Determine the [x, y] coordinate at the center of the cell enclosing the given text.  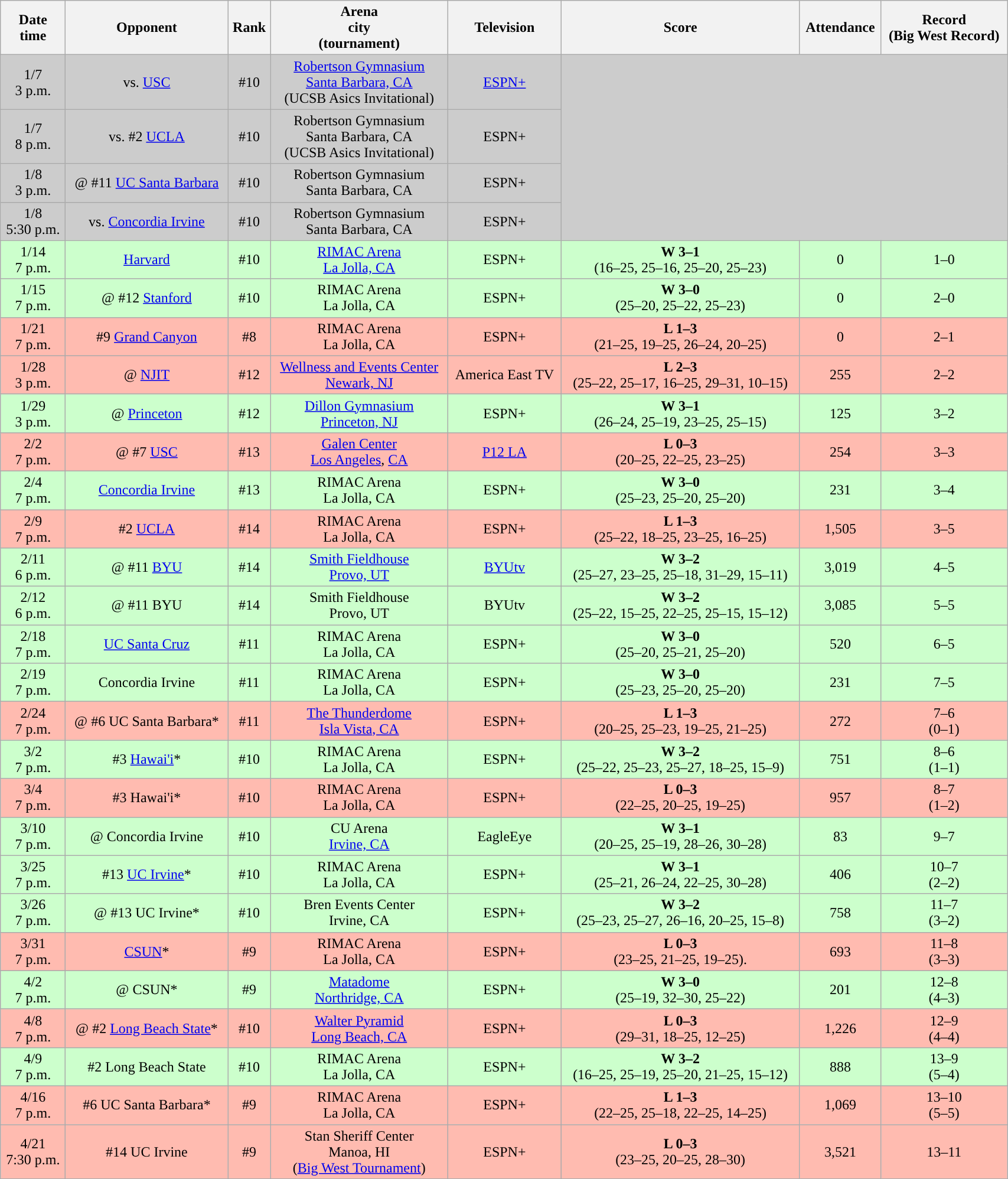
#2 UCLA [146, 528]
CU ArenaIrvine, CA [359, 836]
@ NJIT [146, 374]
2/126 p.m. [33, 606]
1,226 [840, 1028]
11–8(3–3) [944, 951]
693 [840, 951]
@ CSUN* [146, 990]
Attendance [840, 28]
L 1–3 (22–25, 25–18, 22–25, 14–25) [680, 1105]
Arenacity(tournament) [359, 28]
Television [504, 28]
957 [840, 797]
Walter PyramidLong Beach, CA [359, 1028]
4/217:30 p.m. [33, 1152]
Wellness and Events Center Newark, NJ [359, 374]
888 [840, 1067]
W 3–1(26–24, 25–19, 23–25, 25–15) [680, 413]
@ Concordia Irvine [146, 836]
EagleEye [504, 836]
CSUN* [146, 951]
1/217 p.m. [33, 337]
L 0–3(20–25, 22–25, 23–25) [680, 451]
8–7(1–2) [944, 797]
3–3 [944, 451]
3/47 p.m. [33, 797]
#9 Grand Canyon [146, 337]
7–6(0–1) [944, 721]
Harvard [146, 260]
758 [840, 913]
751 [840, 760]
1–0 [944, 260]
13–10(5–5) [944, 1105]
2/247 p.m. [33, 721]
#8 [249, 337]
13–9(5–4) [944, 1067]
@ #7 USC [146, 451]
W 3–1(25–21, 26–24, 22–25, 30–28) [680, 874]
#2 Long Beach State [146, 1067]
vs. USC [146, 82]
3–4 [944, 490]
Galen CenterLos Angeles, CA [359, 451]
12–8 (4–3) [944, 990]
@ Princeton [146, 413]
@ #6 UC Santa Barbara* [146, 721]
@ #12 Stanford [146, 298]
W 3–0 (25–19, 32–30, 25–22) [680, 990]
#14 UC Irvine [146, 1152]
L 1–3(21–25, 19–25, 26–24, 20–25) [680, 337]
3/27 p.m. [33, 760]
3,521 [840, 1152]
2/197 p.m. [33, 683]
L 0–3 (23–25, 20–25, 28–30) [680, 1152]
1/85:30 p.m. [33, 221]
6–5 [944, 644]
8–6(1–1) [944, 760]
vs. Concordia Irvine [146, 221]
1/157 p.m. [33, 298]
#13 UC Irvine* [146, 874]
Rank [249, 28]
2/187 p.m. [33, 644]
America East TV [504, 374]
255 [840, 374]
406 [840, 874]
4/27 p.m. [33, 990]
Record(Big West Record) [944, 28]
4–5 [944, 567]
1/283 p.m. [33, 374]
2–2 [944, 374]
1/73 p.m. [33, 82]
W 3–2(25–22, 15–25, 22–25, 25–15, 15–12) [680, 606]
272 [840, 721]
5–5 [944, 606]
254 [840, 451]
L 2–3(25–22, 25–17, 16–25, 29–31, 10–15) [680, 374]
1,069 [840, 1105]
13–11 [944, 1152]
2/47 p.m. [33, 490]
@ #11 UC Santa Barbara [146, 183]
2–0 [944, 298]
3,019 [840, 567]
125 [840, 413]
L 0–3(23–25, 21–25, 19–25). [680, 951]
W 3–1(20–25, 25–19, 28–26, 30–28) [680, 836]
4/97 p.m. [33, 1067]
3–2 [944, 413]
Opponent [146, 28]
Dillon GymnasiumPrinceton, NJ [359, 413]
1/83 p.m. [33, 183]
W 3–1(16–25, 25–16, 25–20, 25–23) [680, 260]
10–7(2–2) [944, 874]
W 3–0(25–20, 25–21, 25–20) [680, 644]
201 [840, 990]
@ #13 UC Irvine* [146, 913]
12–9(4–4) [944, 1028]
@ #2 Long Beach State* [146, 1028]
3–5 [944, 528]
3/267 p.m. [33, 913]
Score [680, 28]
2/116 p.m. [33, 567]
2/97 p.m. [33, 528]
3/107 p.m. [33, 836]
L 0–3(22–25, 20–25, 19–25) [680, 797]
W 3–0(25–20, 25–22, 25–23) [680, 298]
1/147 p.m. [33, 260]
W 3–2 (25–23, 25–27, 26–16, 20–25, 15–8) [680, 913]
3/257 p.m. [33, 874]
3/317 p.m. [33, 951]
L 1–3(20–25, 25–23, 19–25, 21–25) [680, 721]
Bren Events CenterIrvine, CA [359, 913]
2–1 [944, 337]
2/27 p.m. [33, 451]
7–5 [944, 683]
W 3–2 (16–25, 25–19, 25–20, 21–25, 15–12) [680, 1067]
1,505 [840, 528]
vs. #2 UCLA [146, 136]
#6 UC Santa Barbara* [146, 1105]
Stan Sheriff CenterManoa, HI(Big West Tournament) [359, 1152]
3,085 [840, 606]
L 0–3(29–31, 18–25, 12–25) [680, 1028]
Datetime [33, 28]
11–7(3–2) [944, 913]
UC Santa Cruz [146, 644]
W 3–2(25–27, 23–25, 25–18, 31–29, 15–11) [680, 567]
4/87 p.m. [33, 1028]
P12 LA [504, 451]
MatadomeNorthridge, CA [359, 990]
83 [840, 836]
9–7 [944, 836]
W 3–2(25–22, 25–23, 25–27, 18–25, 15–9) [680, 760]
L 1–3(25–22, 18–25, 23–25, 16–25) [680, 528]
1/293 p.m. [33, 413]
520 [840, 644]
1/78 p.m. [33, 136]
The ThunderdomeIsla Vista, CA [359, 721]
4/167 p.m. [33, 1105]
